Return [X, Y] of the center of cell containing provided text 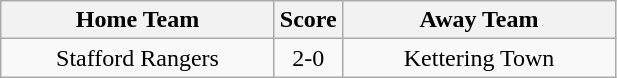
Away Team [479, 20]
Kettering Town [479, 58]
Home Team [138, 20]
2-0 [308, 58]
Score [308, 20]
Stafford Rangers [138, 58]
